Find where the given text appears and provide that cell's center as [X, Y] coordinate. 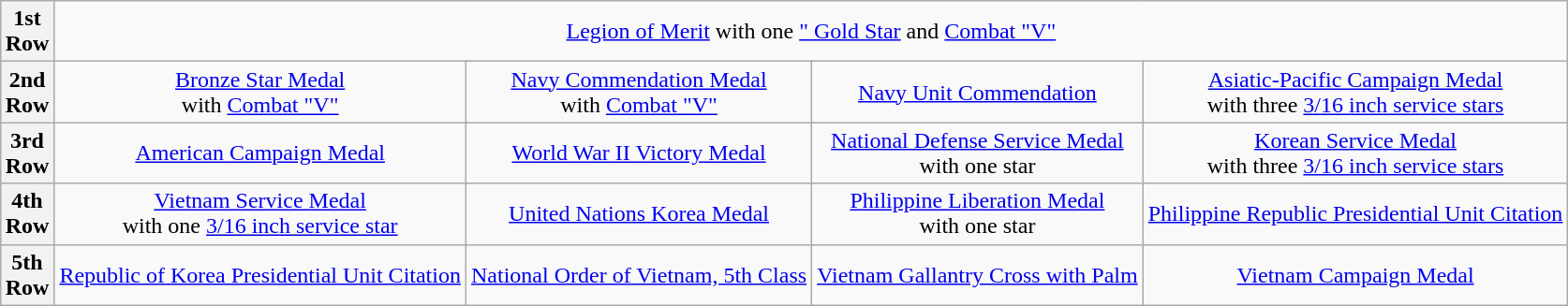
Vietnam Campaign Medal [1355, 275]
American Campaign Medal [260, 153]
3rdRow [27, 153]
4thRow [27, 213]
2ndRow [27, 92]
1stRow [27, 32]
Republic of Korea Presidential Unit Citation [260, 275]
Philippine Liberation Medal with one star [978, 213]
Navy Commendation Medal with Combat "V" [639, 92]
Asiatic-Pacific Campaign Medal with three 3/16 inch service stars [1355, 92]
5thRow [27, 275]
Philippine Republic Presidential Unit Citation [1355, 213]
Legion of Merit with one " Gold Star and Combat "V" [811, 32]
Vietnam Gallantry Cross with Palm [978, 275]
Korean Service Medal with three 3/16 inch service stars [1355, 153]
United Nations Korea Medal [639, 213]
World War II Victory Medal [639, 153]
National Order of Vietnam, 5th Class [639, 275]
Navy Unit Commendation [978, 92]
Vietnam Service Medal with one 3/16 inch service star [260, 213]
Bronze Star Medal with Combat "V" [260, 92]
National Defense Service Medal with one star [978, 153]
